Locate the cell with the specified text and output its [x, y] center coordinate. 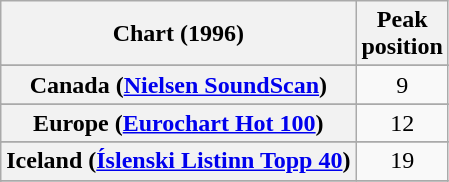
Iceland (Íslenski Listinn Topp 40) [178, 161]
Europe (Eurochart Hot 100) [178, 123]
12 [402, 123]
9 [402, 85]
Peakposition [402, 34]
Canada (Nielsen SoundScan) [178, 85]
19 [402, 161]
Chart (1996) [178, 34]
